Find where the given text appears and provide that cell's center as (X, Y) coordinate. 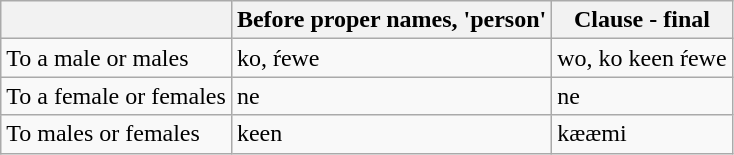
keen (391, 134)
Before proper names, 'person' (391, 20)
ko, ŕewe (391, 58)
To a female or females (116, 96)
kææmi (642, 134)
Clause - final (642, 20)
To males or females (116, 134)
To a male or males (116, 58)
wo, ko keen ŕewe (642, 58)
